Scan for the cell matching the given text and deliver its [X, Y] coordinate at center. 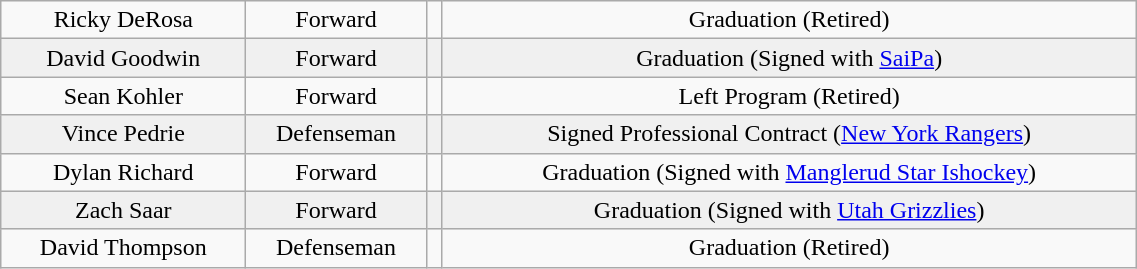
Graduation (Signed with Utah Grizzlies) [788, 210]
Vince Pedrie [124, 134]
Ricky DeRosa [124, 20]
Signed Professional Contract (New York Rangers) [788, 134]
Dylan Richard [124, 172]
Sean Kohler [124, 96]
Graduation (Signed with SaiPa) [788, 58]
Left Program (Retired) [788, 96]
David Thompson [124, 248]
David Goodwin [124, 58]
Graduation (Signed with Manglerud Star Ishockey) [788, 172]
Zach Saar [124, 210]
